Locate the cell with the specified text and output its (x, y) center coordinate. 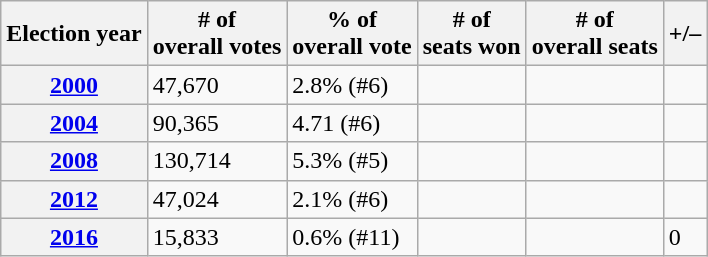
0.6% (#11) (352, 237)
47,670 (217, 85)
130,714 (217, 161)
2004 (74, 123)
2.1% (#6) (352, 199)
15,833 (217, 237)
2000 (74, 85)
% ofoverall vote (352, 34)
0 (684, 237)
# ofoverall votes (217, 34)
Election year (74, 34)
# ofseats won (472, 34)
2008 (74, 161)
2012 (74, 199)
4.71 (#6) (352, 123)
# ofoverall seats (594, 34)
2.8% (#6) (352, 85)
47,024 (217, 199)
2016 (74, 237)
90,365 (217, 123)
5.3% (#5) (352, 161)
+/– (684, 34)
